Capture the cell that displays the provided text and extract its (X, Y) central coordinate. 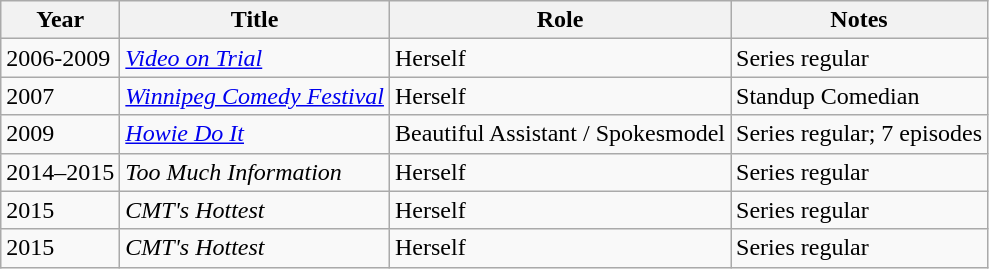
Notes (860, 20)
Video on Trial (255, 58)
2007 (60, 96)
Standup Comedian (860, 96)
Title (255, 20)
2006-2009 (60, 58)
Series regular; 7 episodes (860, 134)
Winnipeg Comedy Festival (255, 96)
Too Much Information (255, 172)
2009 (60, 134)
Howie Do It (255, 134)
Year (60, 20)
Role (560, 20)
Beautiful Assistant / Spokesmodel (560, 134)
2014–2015 (60, 172)
